From the cell containing the given text, extract its center point as [x, y] coordinate. 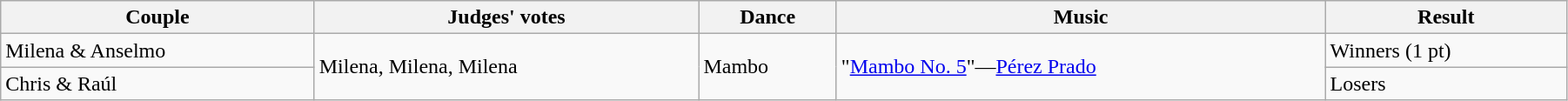
Result [1446, 17]
Judges' votes [506, 17]
Mambo [767, 67]
Couple [157, 17]
"Mambo No. 5"—Pérez Prado [1081, 67]
Winners (1 pt) [1446, 50]
Losers [1446, 84]
Music [1081, 17]
Milena, Milena, Milena [506, 67]
Dance [767, 17]
Chris & Raúl [157, 84]
Milena & Anselmo [157, 50]
